Return the [X, Y] coordinate for the center point of the cell that contains the specified text.  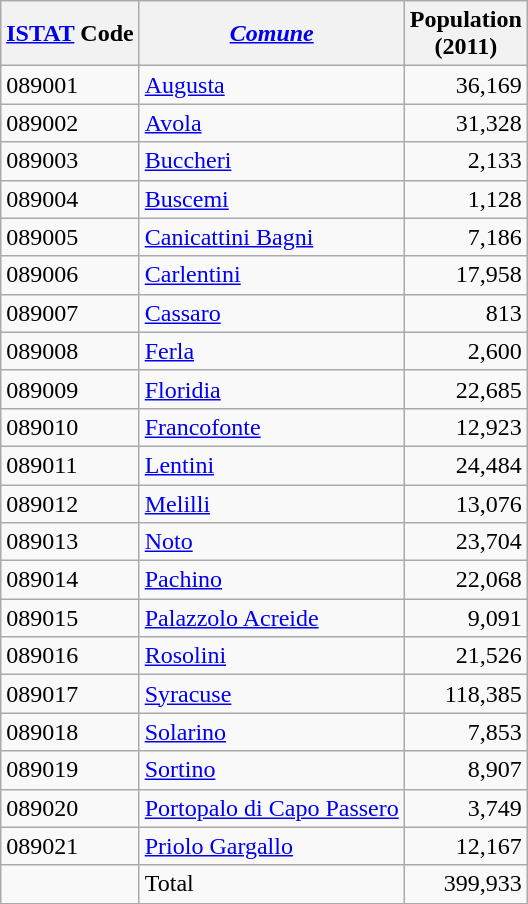
089014 [70, 580]
22,685 [466, 389]
Buccheri [272, 161]
22,068 [466, 580]
17,958 [466, 275]
9,091 [466, 618]
Rosolini [272, 656]
089017 [70, 694]
13,076 [466, 503]
089009 [70, 389]
Priolo Gargallo [272, 846]
Lentini [272, 465]
089021 [70, 846]
089013 [70, 542]
7,853 [466, 732]
089011 [70, 465]
Cassaro [272, 313]
089012 [70, 503]
Total [272, 884]
089007 [70, 313]
Buscemi [272, 199]
Avola [272, 123]
31,328 [466, 123]
089019 [70, 770]
Floridia [272, 389]
399,933 [466, 884]
089001 [70, 85]
089018 [70, 732]
089015 [70, 618]
Population (2011) [466, 34]
Melilli [272, 503]
21,526 [466, 656]
089020 [70, 808]
Carlentini [272, 275]
089016 [70, 656]
089003 [70, 161]
Portopalo di Capo Passero [272, 808]
089008 [70, 351]
118,385 [466, 694]
089005 [70, 237]
23,704 [466, 542]
Francofonte [272, 427]
2,133 [466, 161]
12,923 [466, 427]
089002 [70, 123]
Sortino [272, 770]
Ferla [272, 351]
Solarino [272, 732]
12,167 [466, 846]
3,749 [466, 808]
1,128 [466, 199]
089006 [70, 275]
7,186 [466, 237]
813 [466, 313]
Canicattini Bagni [272, 237]
Syracuse [272, 694]
Pachino [272, 580]
36,169 [466, 85]
Augusta [272, 85]
8,907 [466, 770]
089010 [70, 427]
ISTAT Code [70, 34]
2,600 [466, 351]
24,484 [466, 465]
Noto [272, 542]
Comune [272, 34]
Palazzolo Acreide [272, 618]
089004 [70, 199]
